Identify which cell holds the provided text, then report its [X, Y] central coordinate. 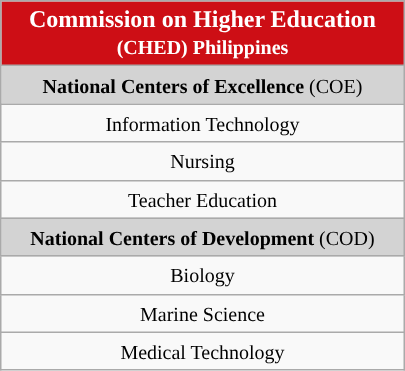
Nursing [203, 161]
National Centers of Development (COD) [203, 237]
National Centers of Excellence (COE) [203, 85]
Biology [203, 275]
Teacher Education [203, 199]
Medical Technology [203, 351]
Information Technology [203, 123]
Marine Science [203, 313]
Commission on Higher Education (CHED) Philippines [203, 34]
